Capture the cell that displays the provided text and extract its [x, y] central coordinate. 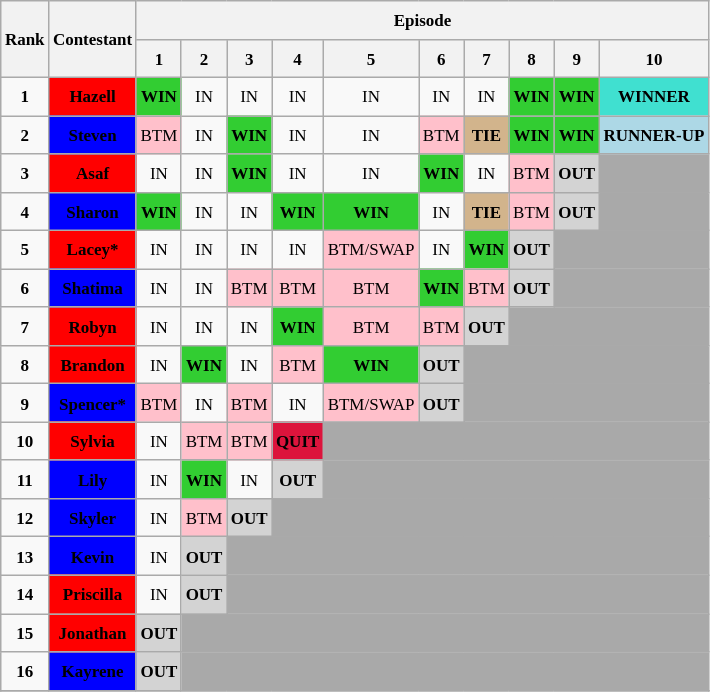
Contestant [93, 40]
WINNER [654, 97]
Shatima [93, 288]
Sharon [93, 212]
Lacey* [93, 250]
Sylvia [93, 441]
Asaf [93, 173]
Brandon [93, 365]
RUNNER-UP [654, 135]
11 [25, 480]
Jonathan [93, 633]
Rank [25, 40]
Skyler [93, 518]
Lily [93, 480]
13 [25, 556]
Robyn [93, 326]
Hazell [93, 97]
Priscilla [93, 595]
Episode [422, 20]
16 [25, 671]
Steven [93, 135]
15 [25, 633]
QUIT [298, 441]
14 [25, 595]
Kevin [93, 556]
Kayrene [93, 671]
12 [25, 518]
Spencer* [93, 403]
